Capture the cell that displays the provided text and extract its (x, y) central coordinate. 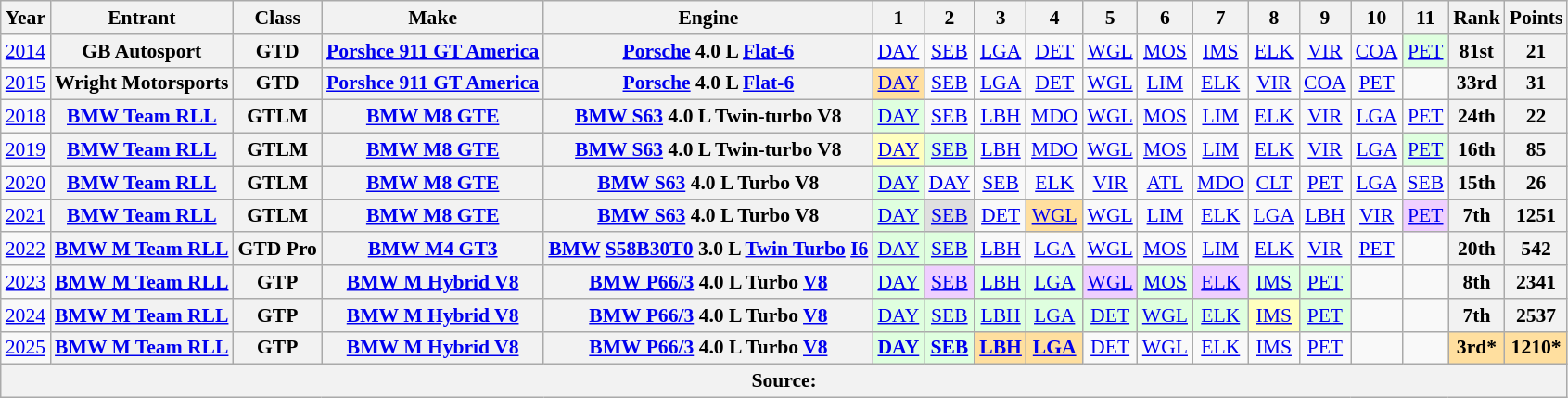
Class (276, 18)
7 (1220, 18)
33rd (1476, 83)
2023 (26, 282)
Points (1536, 18)
Engine (708, 18)
CLT (1274, 183)
8 (1274, 18)
2024 (26, 315)
2018 (26, 117)
2 (950, 18)
2014 (26, 51)
11 (1425, 18)
4 (1055, 18)
1 (898, 18)
2341 (1536, 282)
BMW S58B30T0 3.0 L Twin Turbo I6 (708, 250)
Wright Motorsports (141, 83)
6 (1165, 18)
85 (1536, 150)
2021 (26, 216)
10 (1377, 18)
2537 (1536, 315)
22 (1536, 117)
3 (1001, 18)
24th (1476, 117)
Source: (784, 381)
Rank (1476, 18)
ATL (1165, 183)
5 (1109, 18)
GB Autosport (141, 51)
15th (1476, 183)
2019 (26, 150)
Make (432, 18)
8th (1476, 282)
9 (1325, 18)
21 (1536, 51)
Entrant (141, 18)
26 (1536, 183)
3rd* (1476, 348)
20th (1476, 250)
BMW M4 GT3 (432, 250)
1210* (1536, 348)
Year (26, 18)
16th (1476, 150)
GTD Pro (276, 250)
2020 (26, 183)
2025 (26, 348)
542 (1536, 250)
31 (1536, 83)
1251 (1536, 216)
2015 (26, 83)
2022 (26, 250)
81st (1476, 51)
